Return (x, y) of the center of cell containing provided text 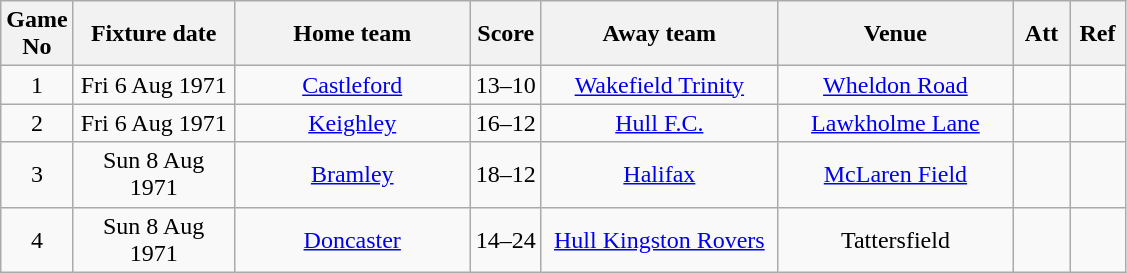
Fixture date (154, 34)
Score (506, 34)
Doncaster (352, 240)
4 (37, 240)
Lawkholme Lane (895, 123)
Wakefield Trinity (659, 85)
2 (37, 123)
Bramley (352, 174)
14–24 (506, 240)
3 (37, 174)
McLaren Field (895, 174)
Att (1041, 34)
Hull Kingston Rovers (659, 240)
18–12 (506, 174)
13–10 (506, 85)
16–12 (506, 123)
Ref (1098, 34)
Game No (37, 34)
Halifax (659, 174)
Tattersfield (895, 240)
Venue (895, 34)
Castleford (352, 85)
Home team (352, 34)
Keighley (352, 123)
1 (37, 85)
Wheldon Road (895, 85)
Hull F.C. (659, 123)
Away team (659, 34)
